Find where the given text appears and provide that cell's center as [x, y] coordinate. 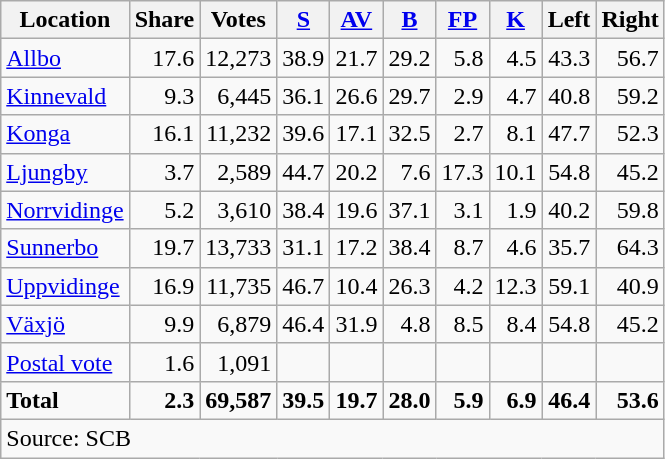
38.9 [304, 58]
4.5 [516, 58]
39.5 [304, 400]
69,587 [238, 400]
3,610 [238, 210]
Left [569, 20]
59.8 [630, 210]
11,232 [238, 134]
59.2 [630, 96]
Allbo [65, 58]
3.7 [164, 172]
17.6 [164, 58]
10.4 [356, 286]
44.7 [304, 172]
6,445 [238, 96]
26.3 [410, 286]
52.3 [630, 134]
17.2 [356, 248]
Source: SCB [333, 438]
40.9 [630, 286]
31.9 [356, 324]
64.3 [630, 248]
5.2 [164, 210]
59.1 [569, 286]
9.9 [164, 324]
K [516, 20]
5.8 [462, 58]
53.6 [630, 400]
Kinnevald [65, 96]
8.1 [516, 134]
2.9 [462, 96]
Share [164, 20]
43.3 [569, 58]
4.8 [410, 324]
29.7 [410, 96]
3.1 [462, 210]
31.1 [304, 248]
1.9 [516, 210]
35.7 [569, 248]
10.1 [516, 172]
12.3 [516, 286]
46.7 [304, 286]
Uppvidinge [65, 286]
28.0 [410, 400]
4.2 [462, 286]
AV [356, 20]
Total [65, 400]
9.3 [164, 96]
26.6 [356, 96]
29.2 [410, 58]
37.1 [410, 210]
17.3 [462, 172]
2.7 [462, 134]
4.7 [516, 96]
36.1 [304, 96]
39.6 [304, 134]
Växjö [65, 324]
Konga [65, 134]
2,589 [238, 172]
40.8 [569, 96]
8.7 [462, 248]
32.5 [410, 134]
2.3 [164, 400]
16.9 [164, 286]
S [304, 20]
4.6 [516, 248]
Postal vote [65, 362]
8.4 [516, 324]
Right [630, 20]
13,733 [238, 248]
Sunnerbo [65, 248]
16.1 [164, 134]
B [410, 20]
47.7 [569, 134]
6,879 [238, 324]
17.1 [356, 134]
Votes [238, 20]
12,273 [238, 58]
11,735 [238, 286]
Location [65, 20]
8.5 [462, 324]
56.7 [630, 58]
1,091 [238, 362]
7.6 [410, 172]
Norrvidinge [65, 210]
21.7 [356, 58]
20.2 [356, 172]
Ljungby [65, 172]
5.9 [462, 400]
FP [462, 20]
6.9 [516, 400]
40.2 [569, 210]
1.6 [164, 362]
19.6 [356, 210]
